Determine the [X, Y] coordinate at the center of the cell enclosing the given text.  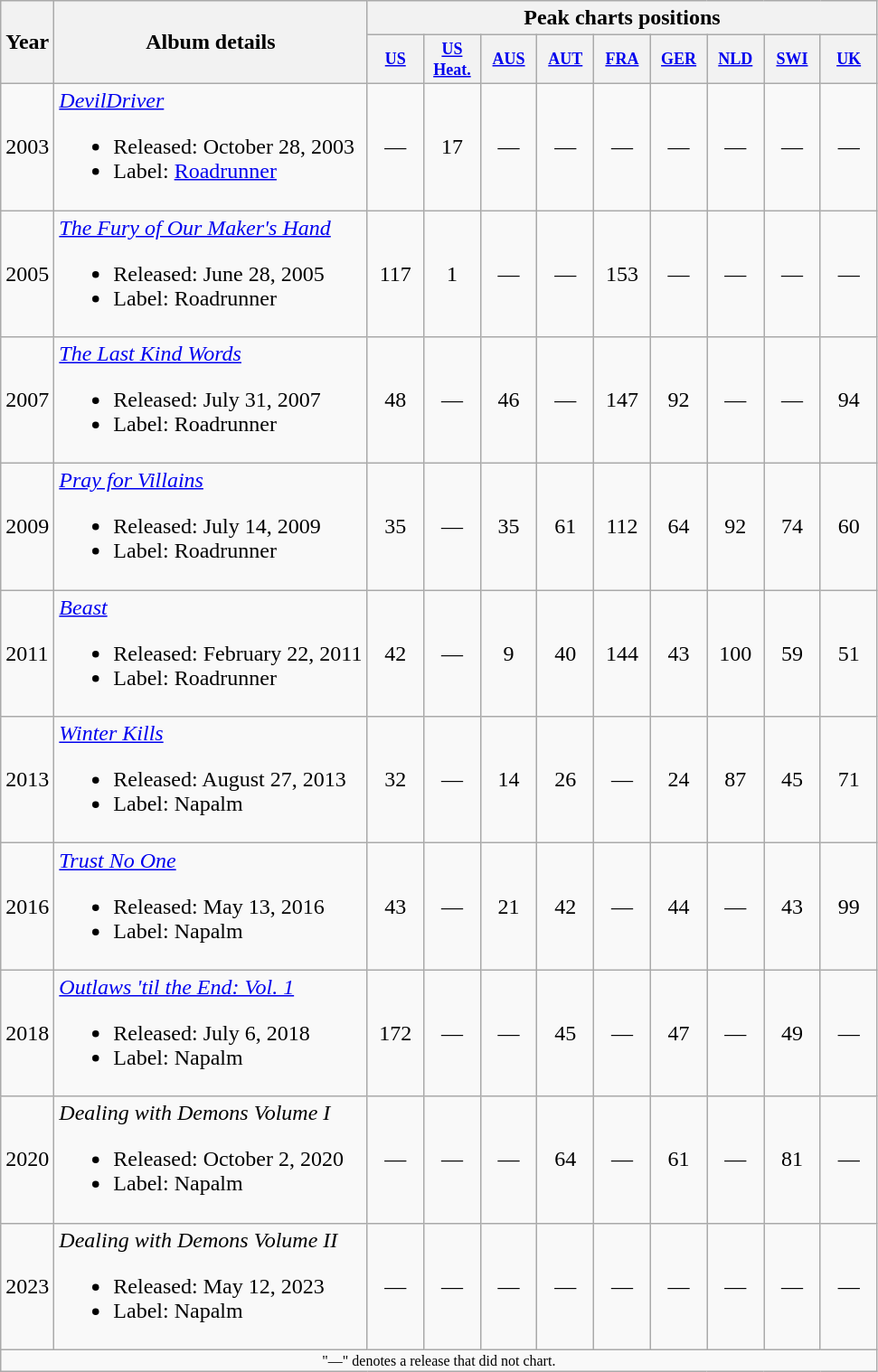
DevilDriverReleased: October 28, 2003Label: Roadrunner [211, 146]
SWI [792, 60]
94 [848, 400]
Dealing with Demons Volume IReleased: October 2, 2020Label: Napalm [211, 1160]
FRA [622, 60]
117 [396, 274]
GER [678, 60]
46 [508, 400]
153 [622, 274]
Winter KillsReleased: August 27, 2013Label: Napalm [211, 780]
2018 [27, 1033]
49 [792, 1033]
2020 [27, 1160]
The Last Kind WordsReleased: July 31, 2007Label: Roadrunner [211, 400]
Dealing with Demons Volume IIReleased: May 12, 2023Label: Napalm [211, 1286]
2005 [27, 274]
The Fury of Our Maker's HandReleased: June 28, 2005Label: Roadrunner [211, 274]
112 [622, 527]
48 [396, 400]
AUS [508, 60]
172 [396, 1033]
2016 [27, 907]
24 [678, 780]
59 [792, 653]
2023 [27, 1286]
74 [792, 527]
51 [848, 653]
Outlaws 'til the End: Vol. 1Released: July 6, 2018Label: Napalm [211, 1033]
Album details [211, 42]
"—" denotes a release that did not chart. [439, 1360]
1 [452, 274]
32 [396, 780]
144 [622, 653]
60 [848, 527]
81 [792, 1160]
2011 [27, 653]
Peak charts positions [622, 18]
AUT [566, 60]
9 [508, 653]
17 [452, 146]
21 [508, 907]
NLD [736, 60]
26 [566, 780]
14 [508, 780]
40 [566, 653]
2013 [27, 780]
100 [736, 653]
BeastReleased: February 22, 2011Label: Roadrunner [211, 653]
US [396, 60]
2007 [27, 400]
UK [848, 60]
87 [736, 780]
Trust No OneReleased: May 13, 2016Label: Napalm [211, 907]
44 [678, 907]
2003 [27, 146]
US Heat. [452, 60]
147 [622, 400]
Pray for VillainsReleased: July 14, 2009Label: Roadrunner [211, 527]
47 [678, 1033]
99 [848, 907]
2009 [27, 527]
Year [27, 42]
71 [848, 780]
